Extract the (X, Y) coordinate from the center of the cell holding the provided text.  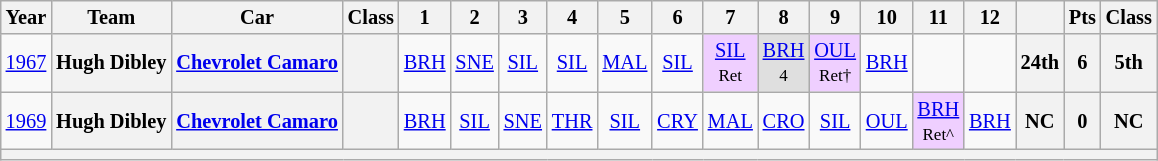
BRH4 (784, 63)
11 (938, 17)
Year (26, 17)
OULRet† (835, 63)
Car (256, 17)
9 (835, 17)
CRO (784, 121)
12 (990, 17)
4 (572, 17)
10 (887, 17)
2 (474, 17)
SILRet (730, 63)
THR (572, 121)
BRHRet^ (938, 121)
OUL (887, 121)
5 (624, 17)
1969 (26, 121)
Pts (1082, 17)
24th (1040, 63)
1 (425, 17)
CRY (677, 121)
0 (1082, 121)
3 (523, 17)
5th (1129, 63)
8 (784, 17)
Team (111, 17)
1967 (26, 63)
7 (730, 17)
